Return [X, Y] of the center of cell containing provided text 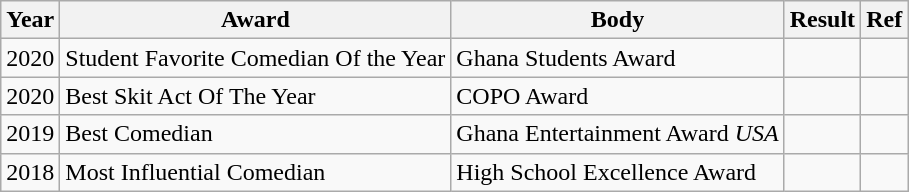
Student Favorite Comedian Of the Year [256, 58]
Ghana Students Award [618, 58]
Ref [884, 20]
COPO Award [618, 96]
Best Skit Act Of The Year [256, 96]
High School Excellence Award [618, 172]
Body [618, 20]
Best Comedian [256, 134]
Year [30, 20]
Award [256, 20]
Most Influential Comedian [256, 172]
2019 [30, 134]
Ghana Entertainment Award USA [618, 134]
2018 [30, 172]
Result [822, 20]
